Output the (X, Y) coordinate of the center of the cell containing the given text.  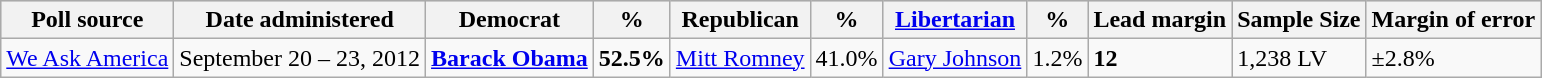
We Ask America (88, 58)
41.0% (846, 58)
Republican (740, 20)
September 20 – 23, 2012 (300, 58)
Margin of error (1454, 20)
12 (1160, 58)
Date administered (300, 20)
Libertarian (955, 20)
1.2% (1058, 58)
1,238 LV (1299, 58)
Barack Obama (510, 58)
Democrat (510, 20)
52.5% (632, 58)
Gary Johnson (955, 58)
Mitt Romney (740, 58)
Lead margin (1160, 20)
Sample Size (1299, 20)
±2.8% (1454, 58)
Poll source (88, 20)
